Capture the cell that displays the provided text and extract its (x, y) central coordinate. 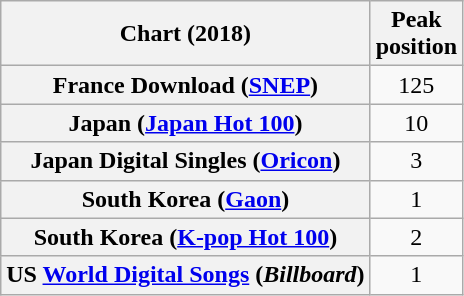
Chart (2018) (186, 34)
2 (416, 237)
125 (416, 85)
Peakposition (416, 34)
France Download (SNEP) (186, 85)
South Korea (K-pop Hot 100) (186, 237)
US World Digital Songs (Billboard) (186, 275)
South Korea (Gaon) (186, 199)
3 (416, 161)
10 (416, 123)
Japan (Japan Hot 100) (186, 123)
Japan Digital Singles (Oricon) (186, 161)
